Extract the [X, Y] coordinate from the center of the cell holding the provided text.  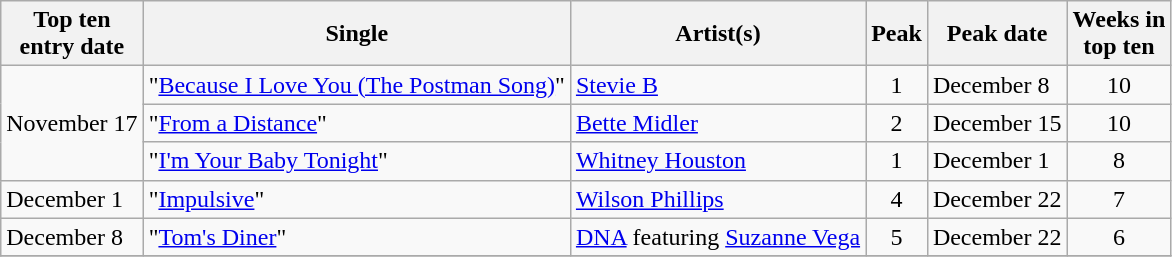
Bette Midler [718, 123]
Top tenentry date [72, 34]
DNA featuring Suzanne Vega [718, 237]
November 17 [72, 123]
Peak date [997, 34]
Artist(s) [718, 34]
"Because I Love You (The Postman Song)" [356, 85]
Stevie B [718, 85]
"From a Distance" [356, 123]
"Impulsive" [356, 199]
Whitney Houston [718, 161]
Weeks intop ten [1119, 34]
7 [1119, 199]
December 15 [997, 123]
Single [356, 34]
6 [1119, 237]
4 [897, 199]
2 [897, 123]
Wilson Phillips [718, 199]
5 [897, 237]
"Tom's Diner" [356, 237]
Peak [897, 34]
"I'm Your Baby Tonight" [356, 161]
8 [1119, 161]
